Extract the [X, Y] coordinate from the center of the cell holding the provided text.  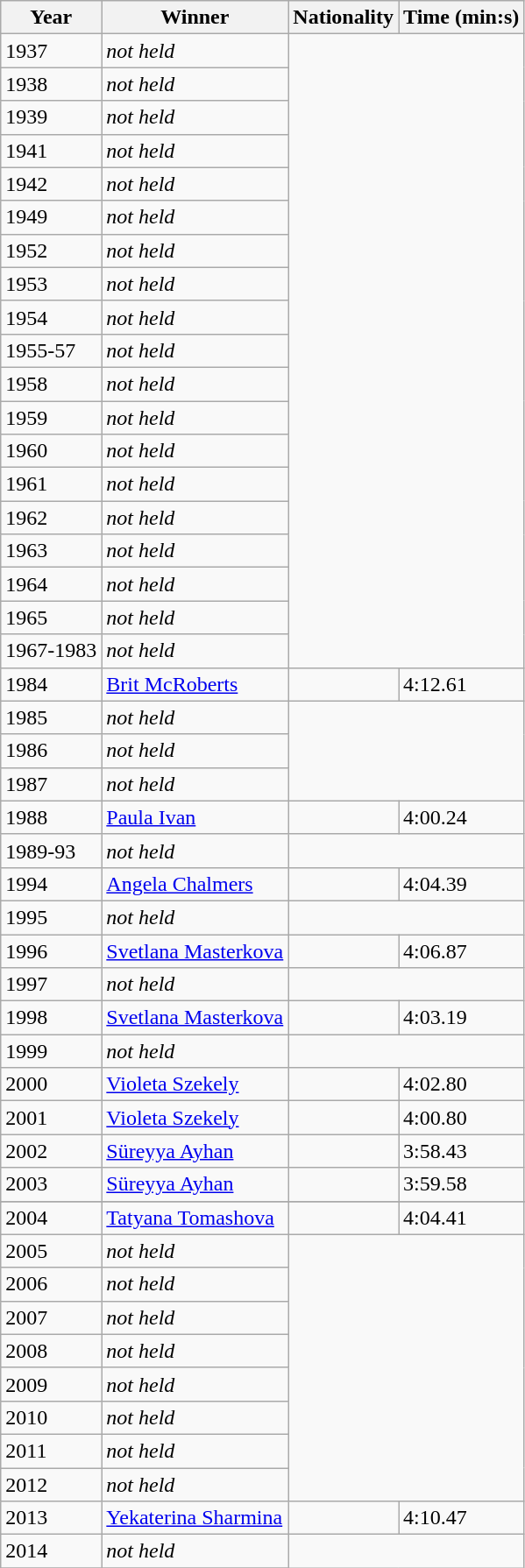
1999 [51, 1051]
3:59.58 [461, 1184]
1953 [51, 284]
2006 [51, 1284]
1959 [51, 418]
2008 [51, 1351]
4:02.80 [461, 1084]
2010 [51, 1417]
1985 [51, 717]
1988 [51, 817]
4:03.19 [461, 1018]
2002 [51, 1151]
1958 [51, 384]
1965 [51, 618]
4:04.41 [461, 1218]
1942 [51, 184]
1987 [51, 784]
1963 [51, 551]
1939 [51, 117]
1984 [51, 684]
3:58.43 [461, 1151]
2012 [51, 1485]
2000 [51, 1084]
2004 [51, 1218]
1997 [51, 985]
1955-57 [51, 350]
4:10.47 [461, 1518]
1938 [51, 84]
Yekaterina Sharmina [195, 1518]
1937 [51, 51]
1960 [51, 451]
1989-93 [51, 851]
Brit McRoberts [195, 684]
1954 [51, 317]
4:12.61 [461, 684]
1967-1983 [51, 651]
2011 [51, 1451]
Tatyana Tomashova [195, 1218]
1952 [51, 251]
2003 [51, 1184]
2005 [51, 1251]
4:06.87 [461, 950]
1986 [51, 751]
2001 [51, 1118]
1949 [51, 217]
Year [51, 18]
2014 [51, 1551]
Time (min:s) [461, 18]
Nationality [344, 18]
2007 [51, 1317]
1995 [51, 917]
1962 [51, 518]
2013 [51, 1518]
1996 [51, 950]
4:00.24 [461, 817]
Winner [195, 18]
1998 [51, 1018]
4:00.80 [461, 1118]
Angela Chalmers [195, 884]
1961 [51, 484]
1941 [51, 151]
2009 [51, 1384]
4:04.39 [461, 884]
Paula Ivan [195, 817]
1964 [51, 584]
1994 [51, 884]
